Detect which cell encompasses the target text, then output its (x, y) center coordinate. 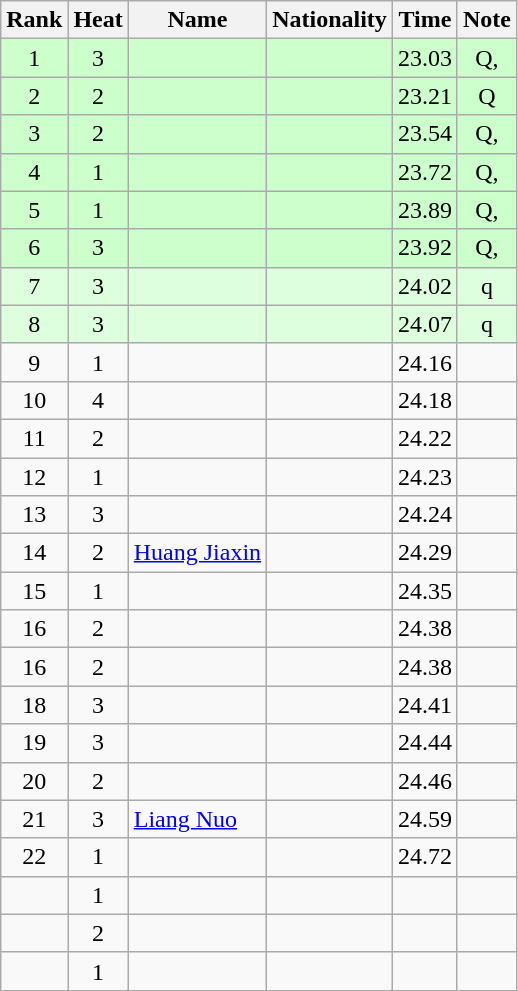
24.22 (424, 438)
Liang Nuo (197, 819)
5 (34, 210)
Nationality (330, 20)
13 (34, 515)
23.72 (424, 172)
24.07 (424, 324)
23.54 (424, 134)
Q (486, 96)
20 (34, 781)
12 (34, 477)
24.44 (424, 743)
9 (34, 362)
15 (34, 591)
24.16 (424, 362)
11 (34, 438)
23.92 (424, 248)
24.02 (424, 286)
22 (34, 857)
Huang Jiaxin (197, 553)
Name (197, 20)
7 (34, 286)
10 (34, 400)
8 (34, 324)
Heat (98, 20)
24.35 (424, 591)
24.41 (424, 705)
24.29 (424, 553)
18 (34, 705)
23.89 (424, 210)
14 (34, 553)
23.21 (424, 96)
6 (34, 248)
24.23 (424, 477)
23.03 (424, 58)
19 (34, 743)
24.18 (424, 400)
21 (34, 819)
24.72 (424, 857)
24.59 (424, 819)
24.24 (424, 515)
Note (486, 20)
Time (424, 20)
Rank (34, 20)
24.46 (424, 781)
